Scan for the cell matching the given text and deliver its (X, Y) coordinate at center. 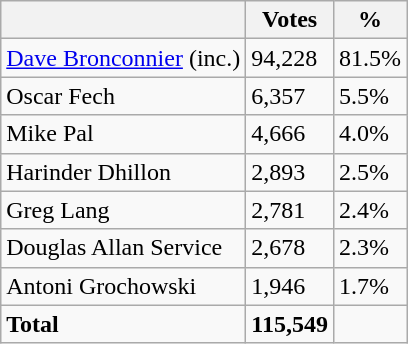
2.4% (370, 210)
Douglas Allan Service (124, 248)
Oscar Fech (124, 96)
Votes (290, 20)
Mike Pal (124, 134)
2,678 (290, 248)
2.5% (370, 172)
94,228 (290, 58)
6,357 (290, 96)
2,781 (290, 210)
5.5% (370, 96)
4,666 (290, 134)
Greg Lang (124, 210)
% (370, 20)
1.7% (370, 286)
Dave Bronconnier (inc.) (124, 58)
Harinder Dhillon (124, 172)
81.5% (370, 58)
Antoni Grochowski (124, 286)
4.0% (370, 134)
Total (124, 324)
2,893 (290, 172)
115,549 (290, 324)
1,946 (290, 286)
2.3% (370, 248)
